Output the [X, Y] coordinate of the center of the cell containing the given text.  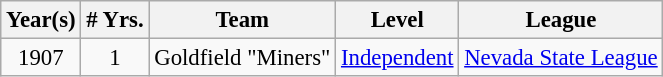
1907 [41, 58]
Level [398, 20]
Nevada State League [561, 58]
Independent [398, 58]
Team [242, 20]
League [561, 20]
# Yrs. [115, 20]
Goldfield "Miners" [242, 58]
1 [115, 58]
Year(s) [41, 20]
